Capture the cell that displays the provided text and extract its (x, y) central coordinate. 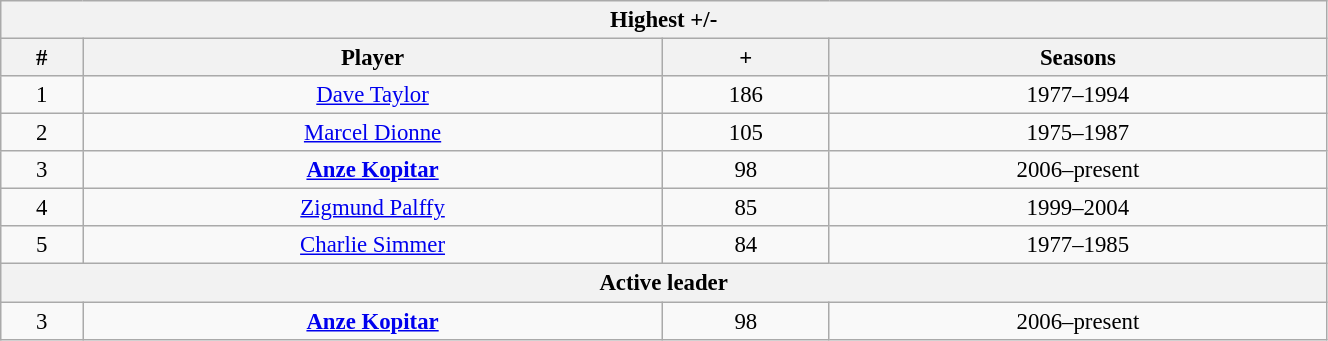
84 (746, 245)
1977–1994 (1078, 95)
1999–2004 (1078, 208)
85 (746, 208)
2 (42, 133)
Marcel Dionne (373, 133)
Active leader (664, 283)
Seasons (1078, 58)
1975–1987 (1078, 133)
Highest +/- (664, 20)
# (42, 58)
5 (42, 245)
Player (373, 58)
4 (42, 208)
Dave Taylor (373, 95)
Zigmund Palffy (373, 208)
Charlie Simmer (373, 245)
1 (42, 95)
+ (746, 58)
105 (746, 133)
186 (746, 95)
1977–1985 (1078, 245)
